Extract the [x, y] coordinate from the center of the cell holding the provided text.  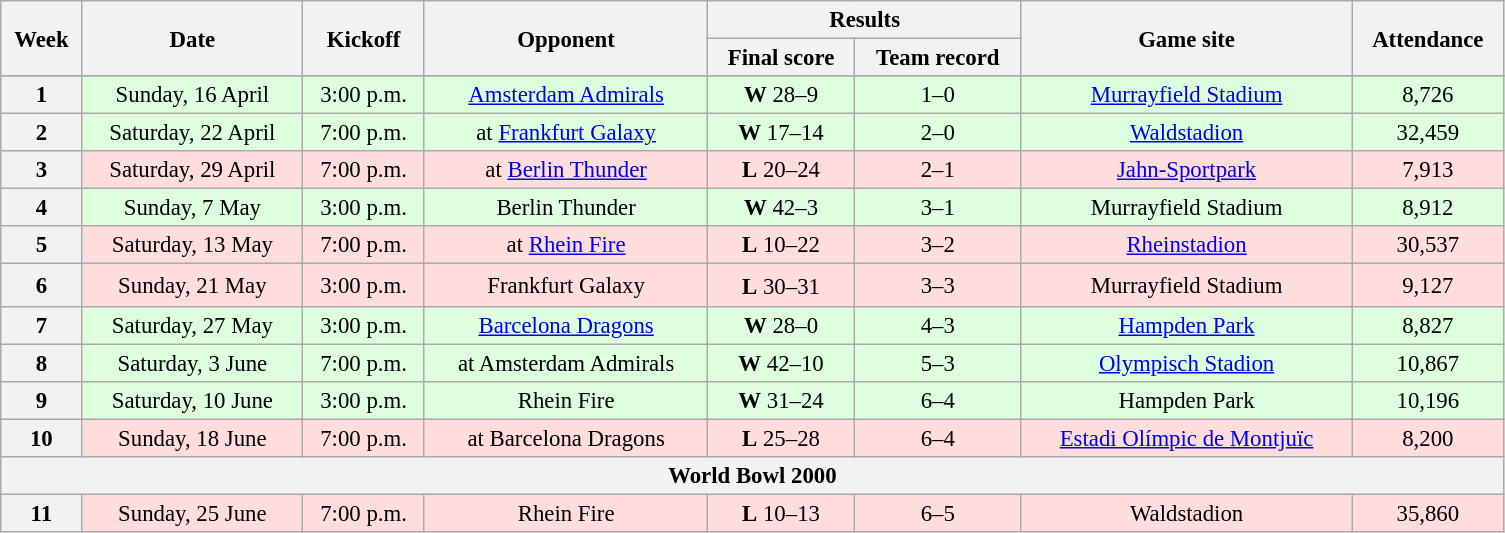
2 [42, 133]
Sunday, 21 May [192, 285]
Frankfurt Galaxy [566, 285]
10,196 [1428, 400]
8,912 [1428, 208]
Sunday, 18 June [192, 438]
L 20–24 [781, 170]
Final score [781, 58]
Saturday, 10 June [192, 400]
at Rhein Fire [566, 245]
Opponent [566, 38]
1 [42, 95]
W 17–14 [781, 133]
3–3 [938, 285]
Barcelona Dragons [566, 325]
Saturday, 29 April [192, 170]
Olympisch Stadion [1186, 363]
Estadi Olímpic de Montjuïc [1186, 438]
L 25–28 [781, 438]
at Berlin Thunder [566, 170]
9,127 [1428, 285]
Date [192, 38]
Kickoff [364, 38]
Amsterdam Admirals [566, 95]
Team record [938, 58]
Berlin Thunder [566, 208]
Sunday, 16 April [192, 95]
Sunday, 7 May [192, 208]
8 [42, 363]
Attendance [1428, 38]
Rheinstadion [1186, 245]
Week [42, 38]
6–5 [938, 513]
1–0 [938, 95]
World Bowl 2000 [752, 476]
Sunday, 25 June [192, 513]
Saturday, 3 June [192, 363]
Saturday, 13 May [192, 245]
Jahn-Sportpark [1186, 170]
at Amsterdam Admirals [566, 363]
L 30–31 [781, 285]
Game site [1186, 38]
W 31–24 [781, 400]
L 10–22 [781, 245]
8,827 [1428, 325]
9 [42, 400]
7,913 [1428, 170]
3–1 [938, 208]
Results [865, 20]
W 28–9 [781, 95]
at Frankfurt Galaxy [566, 133]
L 10–13 [781, 513]
W 28–0 [781, 325]
4 [42, 208]
35,860 [1428, 513]
Saturday, 22 April [192, 133]
W 42–3 [781, 208]
7 [42, 325]
32,459 [1428, 133]
11 [42, 513]
8,726 [1428, 95]
3–2 [938, 245]
W 42–10 [781, 363]
30,537 [1428, 245]
2–1 [938, 170]
4–3 [938, 325]
6 [42, 285]
5–3 [938, 363]
8,200 [1428, 438]
10 [42, 438]
5 [42, 245]
2–0 [938, 133]
3 [42, 170]
10,867 [1428, 363]
at Barcelona Dragons [566, 438]
Saturday, 27 May [192, 325]
